Locate the cell with the specified text and output its [X, Y] center coordinate. 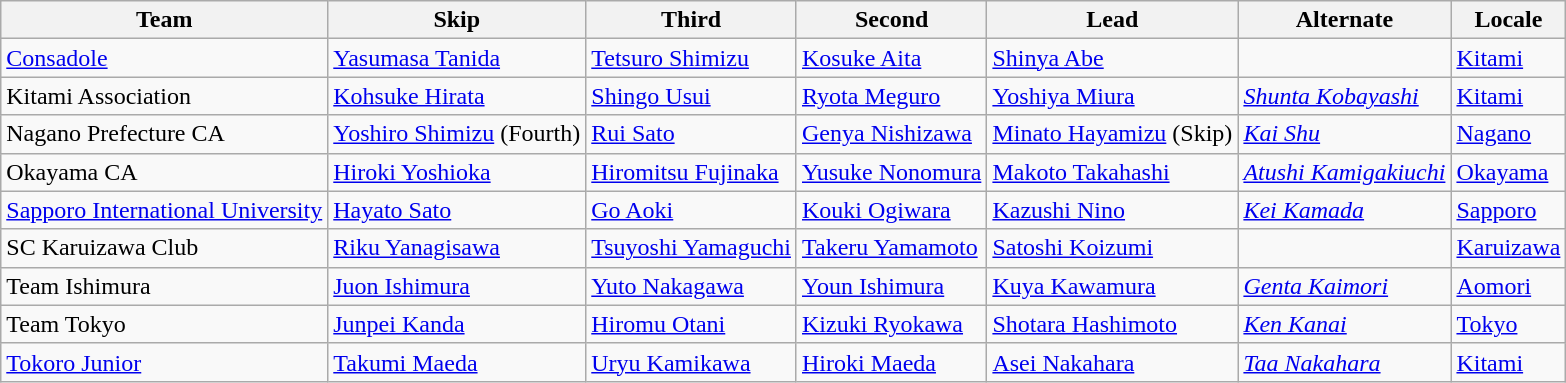
Third [692, 20]
Hiroki Maeda [891, 362]
Hayato Sato [457, 210]
Skip [457, 20]
Yoshiya Miura [1112, 96]
Locale [1508, 20]
Sapporo [1508, 210]
Lead [1112, 20]
Rui Sato [692, 134]
Kazushi Nino [1112, 210]
Satoshi Koizumi [1112, 248]
Yasumasa Tanida [457, 58]
Shinya Abe [1112, 58]
Ken Kanai [1344, 324]
Juon Ishimura [457, 286]
Genya Nishizawa [891, 134]
Shunta Kobayashi [1344, 96]
Kouki Ogiwara [891, 210]
Hiroki Yoshioka [457, 172]
Hiromu Otani [692, 324]
Okayama CA [164, 172]
Kosuke Aita [891, 58]
Sapporo International University [164, 210]
Ryota Meguro [891, 96]
Tokyo [1508, 324]
Minato Hayamizu (Skip) [1112, 134]
Takeru Yamamoto [891, 248]
Riku Yanagisawa [457, 248]
Yusuke Nonomura [891, 172]
Consadole [164, 58]
Youn Ishimura [891, 286]
Alternate [1344, 20]
Takumi Maeda [457, 362]
Team [164, 20]
Shingo Usui [692, 96]
Nagano Prefecture CA [164, 134]
Asei Nakahara [1112, 362]
Team Ishimura [164, 286]
Team Tokyo [164, 324]
Hiromitsu Fujinaka [692, 172]
Kohsuke Hirata [457, 96]
Go Aoki [692, 210]
Kuya Kawamura [1112, 286]
Kei Kamada [1344, 210]
Okayama [1508, 172]
SC Karuizawa Club [164, 248]
Kai Shu [1344, 134]
Yoshiro Shimizu (Fourth) [457, 134]
Makoto Takahashi [1112, 172]
Shotara Hashimoto [1112, 324]
Second [891, 20]
Tokoro Junior [164, 362]
Tsuyoshi Yamaguchi [692, 248]
Junpei Kanda [457, 324]
Kitami Association [164, 96]
Karuizawa [1508, 248]
Nagano [1508, 134]
Taa Nakahara [1344, 362]
Uryu Kamikawa [692, 362]
Aomori [1508, 286]
Atushi Kamigakiuchi [1344, 172]
Genta Kaimori [1344, 286]
Kizuki Ryokawa [891, 324]
Tetsuro Shimizu [692, 58]
Yuto Nakagawa [692, 286]
